Detect which cell encompasses the target text, then output its [x, y] center coordinate. 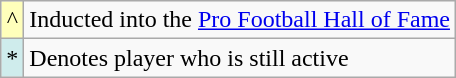
^ [12, 20]
Denotes player who is still active [240, 58]
Inducted into the Pro Football Hall of Fame [240, 20]
* [12, 58]
